Locate the cell with the specified text and output its (x, y) center coordinate. 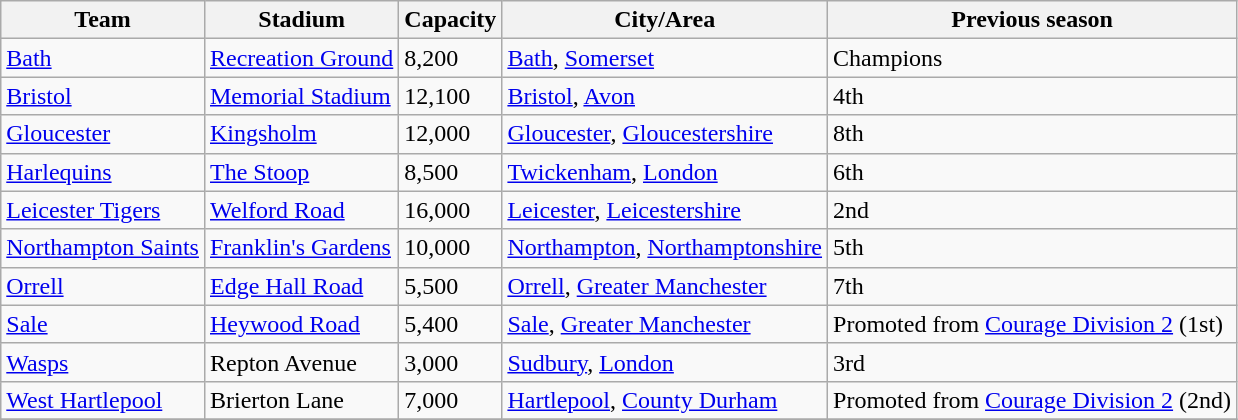
Sudbury, London (665, 362)
Leicester, Leicestershire (665, 210)
Hartlepool, County Durham (665, 400)
Bath (103, 58)
Orrell (103, 286)
8,500 (450, 172)
Promoted from Courage Division 2 (2nd) (1032, 400)
6th (1032, 172)
The Stoop (301, 172)
7th (1032, 286)
Champions (1032, 58)
Sale, Greater Manchester (665, 324)
5th (1032, 248)
Brierton Lane (301, 400)
Harlequins (103, 172)
Orrell, Greater Manchester (665, 286)
Bristol, Avon (665, 96)
Leicester Tigers (103, 210)
Team (103, 20)
Promoted from Courage Division 2 (1st) (1032, 324)
Gloucester, Gloucestershire (665, 134)
Bristol (103, 96)
2nd (1032, 210)
5,500 (450, 286)
3rd (1032, 362)
Kingsholm (301, 134)
Welford Road (301, 210)
Twickenham, London (665, 172)
4th (1032, 96)
16,000 (450, 210)
Heywood Road (301, 324)
Gloucester (103, 134)
Wasps (103, 362)
Northampton, Northamptonshire (665, 248)
Bath, Somerset (665, 58)
Northampton Saints (103, 248)
10,000 (450, 248)
West Hartlepool (103, 400)
Franklin's Gardens (301, 248)
5,400 (450, 324)
8th (1032, 134)
Memorial Stadium (301, 96)
Capacity (450, 20)
Recreation Ground (301, 58)
Stadium (301, 20)
Repton Avenue (301, 362)
7,000 (450, 400)
Previous season (1032, 20)
12,100 (450, 96)
12,000 (450, 134)
8,200 (450, 58)
Edge Hall Road (301, 286)
City/Area (665, 20)
3,000 (450, 362)
Sale (103, 324)
